Scan for the cell matching the given text and deliver its (X, Y) coordinate at center. 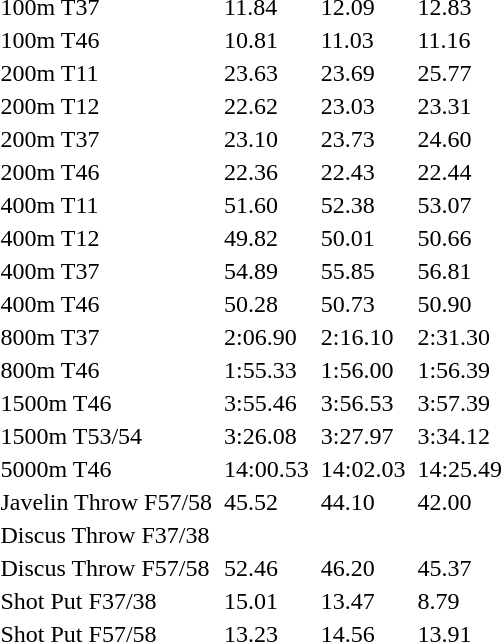
14:02.03 (363, 469)
52.46 (267, 568)
23.69 (363, 73)
23.73 (363, 139)
2:06.90 (267, 337)
13.47 (363, 601)
1:56.00 (363, 370)
23.03 (363, 106)
3:27.97 (363, 436)
14:00.53 (267, 469)
45.52 (267, 502)
3:56.53 (363, 403)
23.63 (267, 73)
3:55.46 (267, 403)
50.73 (363, 304)
22.43 (363, 172)
54.89 (267, 271)
3:26.08 (267, 436)
50.01 (363, 238)
55.85 (363, 271)
51.60 (267, 205)
10.81 (267, 40)
22.62 (267, 106)
11.03 (363, 40)
22.36 (267, 172)
1:55.33 (267, 370)
23.10 (267, 139)
49.82 (267, 238)
15.01 (267, 601)
52.38 (363, 205)
50.28 (267, 304)
44.10 (363, 502)
46.20 (363, 568)
2:16.10 (363, 337)
